Scan for the cell matching the given text and deliver its [x, y] coordinate at center. 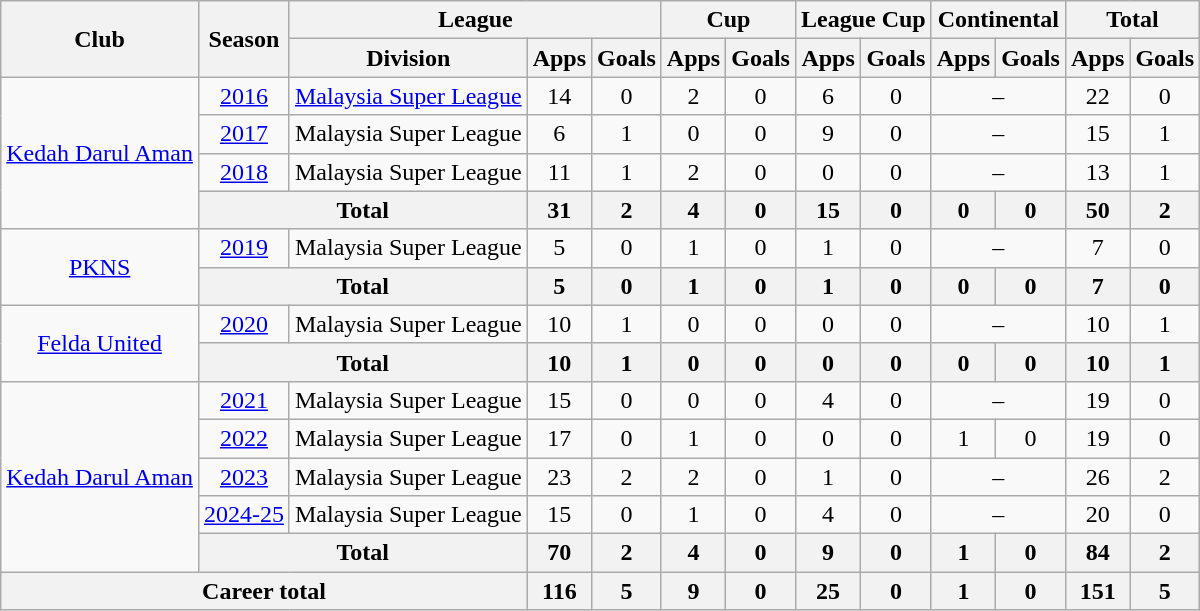
Continental [998, 20]
2021 [244, 400]
17 [559, 438]
2022 [244, 438]
70 [559, 553]
2018 [244, 172]
Division [408, 58]
151 [1097, 591]
2023 [244, 477]
Club [100, 39]
116 [559, 591]
2020 [244, 324]
22 [1097, 96]
PKNS [100, 267]
11 [559, 172]
Felda United [100, 343]
2019 [244, 248]
14 [559, 96]
13 [1097, 172]
2016 [244, 96]
20 [1097, 515]
League Cup [863, 20]
2024-25 [244, 515]
League [475, 20]
Career total [264, 591]
25 [828, 591]
Season [244, 39]
26 [1097, 477]
2017 [244, 134]
31 [559, 210]
Cup [728, 20]
50 [1097, 210]
23 [559, 477]
84 [1097, 553]
